Output the [X, Y] coordinate of the center of the cell containing the given text.  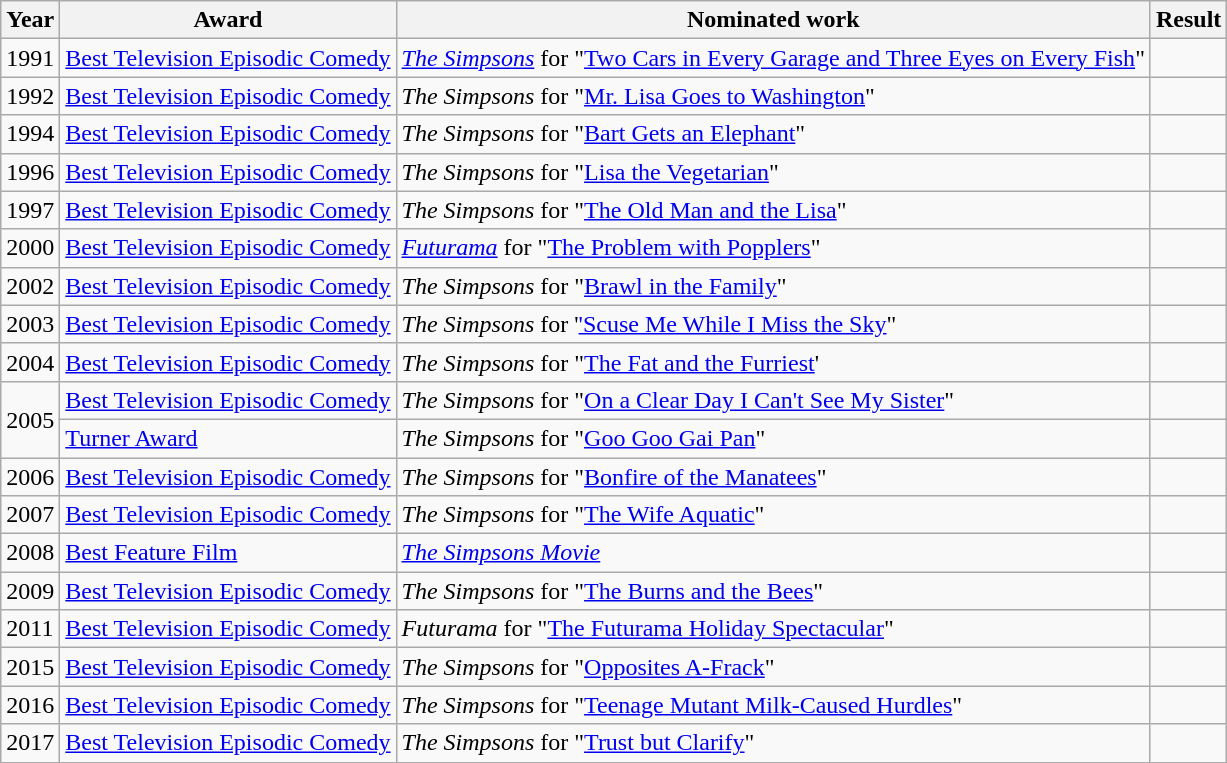
The Simpsons for "The Old Man and the Lisa" [773, 210]
2017 [30, 743]
The Simpsons for "Mr. Lisa Goes to Washington" [773, 96]
2004 [30, 362]
Turner Award [228, 438]
The Simpsons Movie [773, 553]
The Simpsons for "Goo Goo Gai Pan" [773, 438]
1994 [30, 134]
The Simpsons for "The Wife Aquatic" [773, 515]
2008 [30, 553]
The Simpsons for "Bonfire of the Manatees" [773, 477]
Nominated work [773, 20]
2009 [30, 591]
1996 [30, 172]
The Simpsons for "On a Clear Day I Can't See My Sister" [773, 400]
2005 [30, 419]
Futurama for "The Problem with Popplers" [773, 248]
1997 [30, 210]
The Simpsons for "Lisa the Vegetarian" [773, 172]
Result [1188, 20]
The Simpsons for "Teenage Mutant Milk-Caused Hurdles" [773, 705]
Futurama for "The Futurama Holiday Spectacular" [773, 629]
2016 [30, 705]
The Simpsons for "Bart Gets an Elephant" [773, 134]
The Simpsons for ''Scuse Me While I Miss the Sky" [773, 324]
Award [228, 20]
2007 [30, 515]
The Simpsons for "Opposites A-Frack" [773, 667]
Year [30, 20]
2015 [30, 667]
The Simpsons for "Trust but Clarify" [773, 743]
The Simpsons for "Brawl in the Family" [773, 286]
1991 [30, 58]
The Simpsons for "Two Cars in Every Garage and Three Eyes on Every Fish" [773, 58]
2011 [30, 629]
2000 [30, 248]
2006 [30, 477]
Best Feature Film [228, 553]
2003 [30, 324]
The Simpsons for "The Burns and the Bees" [773, 591]
2002 [30, 286]
The Simpsons for "The Fat and the Furriest' [773, 362]
1992 [30, 96]
